Scan for the cell matching the given text and deliver its (X, Y) coordinate at center. 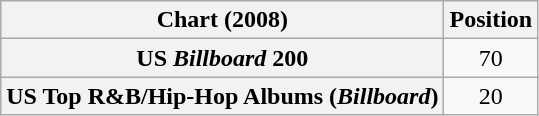
Position (491, 20)
20 (491, 96)
Chart (2008) (222, 20)
70 (491, 58)
US Top R&B/Hip-Hop Albums (Billboard) (222, 96)
US Billboard 200 (222, 58)
